Find where the given text appears and provide that cell's center as (X, Y) coordinate. 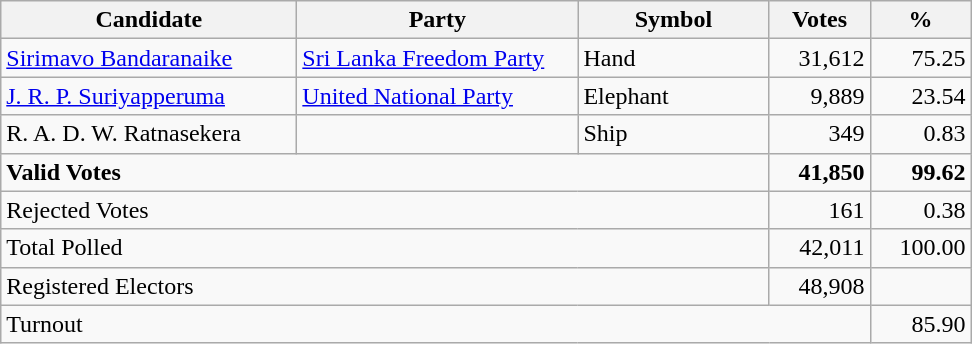
161 (820, 210)
% (920, 20)
23.54 (920, 96)
85.90 (920, 324)
J. R. P. Suriyapperuma (149, 96)
75.25 (920, 58)
9,889 (820, 96)
349 (820, 134)
Registered Electors (385, 286)
Hand (674, 58)
Candidate (149, 20)
Ship (674, 134)
R. A. D. W. Ratnasekera (149, 134)
31,612 (820, 58)
Turnout (436, 324)
Elephant (674, 96)
Sirimavo Bandaranaike (149, 58)
0.38 (920, 210)
99.62 (920, 172)
Symbol (674, 20)
100.00 (920, 248)
Total Polled (385, 248)
Valid Votes (385, 172)
0.83 (920, 134)
Votes (820, 20)
41,850 (820, 172)
Rejected Votes (385, 210)
42,011 (820, 248)
United National Party (438, 96)
Sri Lanka Freedom Party (438, 58)
Party (438, 20)
48,908 (820, 286)
